From the cell containing the given text, extract its center point as [X, Y] coordinate. 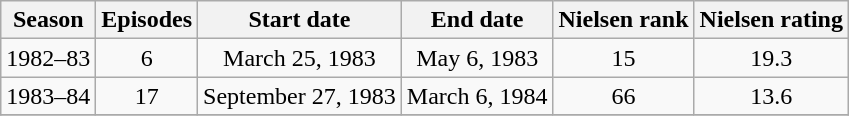
6 [147, 58]
15 [624, 58]
1983–84 [48, 96]
13.6 [771, 96]
17 [147, 96]
Nielsen rank [624, 20]
March 6, 1984 [477, 96]
Episodes [147, 20]
March 25, 1983 [300, 58]
September 27, 1983 [300, 96]
Nielsen rating [771, 20]
Season [48, 20]
End date [477, 20]
19.3 [771, 58]
May 6, 1983 [477, 58]
66 [624, 96]
1982–83 [48, 58]
Start date [300, 20]
